Capture the cell that displays the provided text and extract its [x, y] central coordinate. 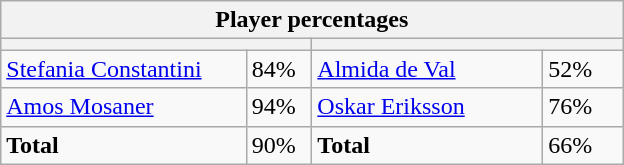
90% [279, 145]
76% [583, 107]
94% [279, 107]
Stefania Constantini [124, 69]
52% [583, 69]
84% [279, 69]
Almida de Val [428, 69]
Amos Mosaner [124, 107]
Player percentages [312, 20]
Oskar Eriksson [428, 107]
66% [583, 145]
